Scan for the cell matching the given text and deliver its (X, Y) coordinate at center. 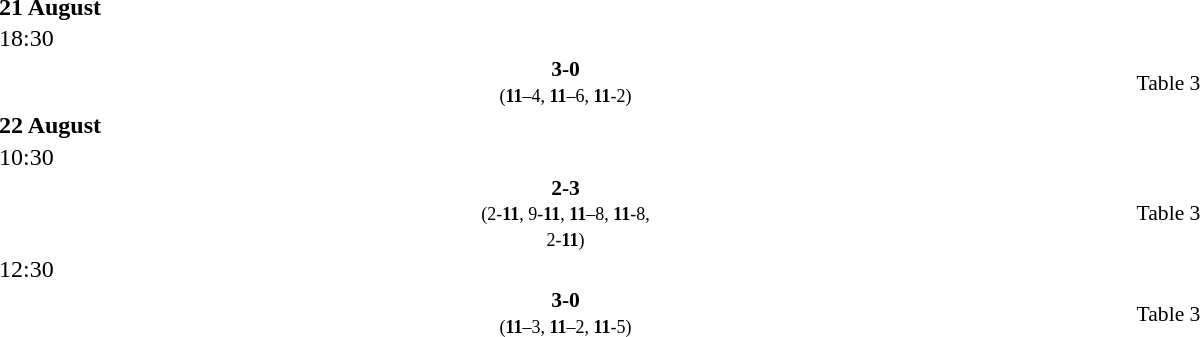
2-3 (2-11, 9-11, 11–8, 11-8, 2-11) (566, 214)
3-0 (11–4, 11–6, 11-2) (566, 82)
